Return the (X, Y) coordinate for the center point of the cell that contains the specified text.  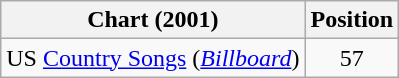
US Country Songs (Billboard) (153, 58)
Chart (2001) (153, 20)
Position (352, 20)
57 (352, 58)
